Determine the (x, y) coordinate at the center of the cell enclosing the given text.  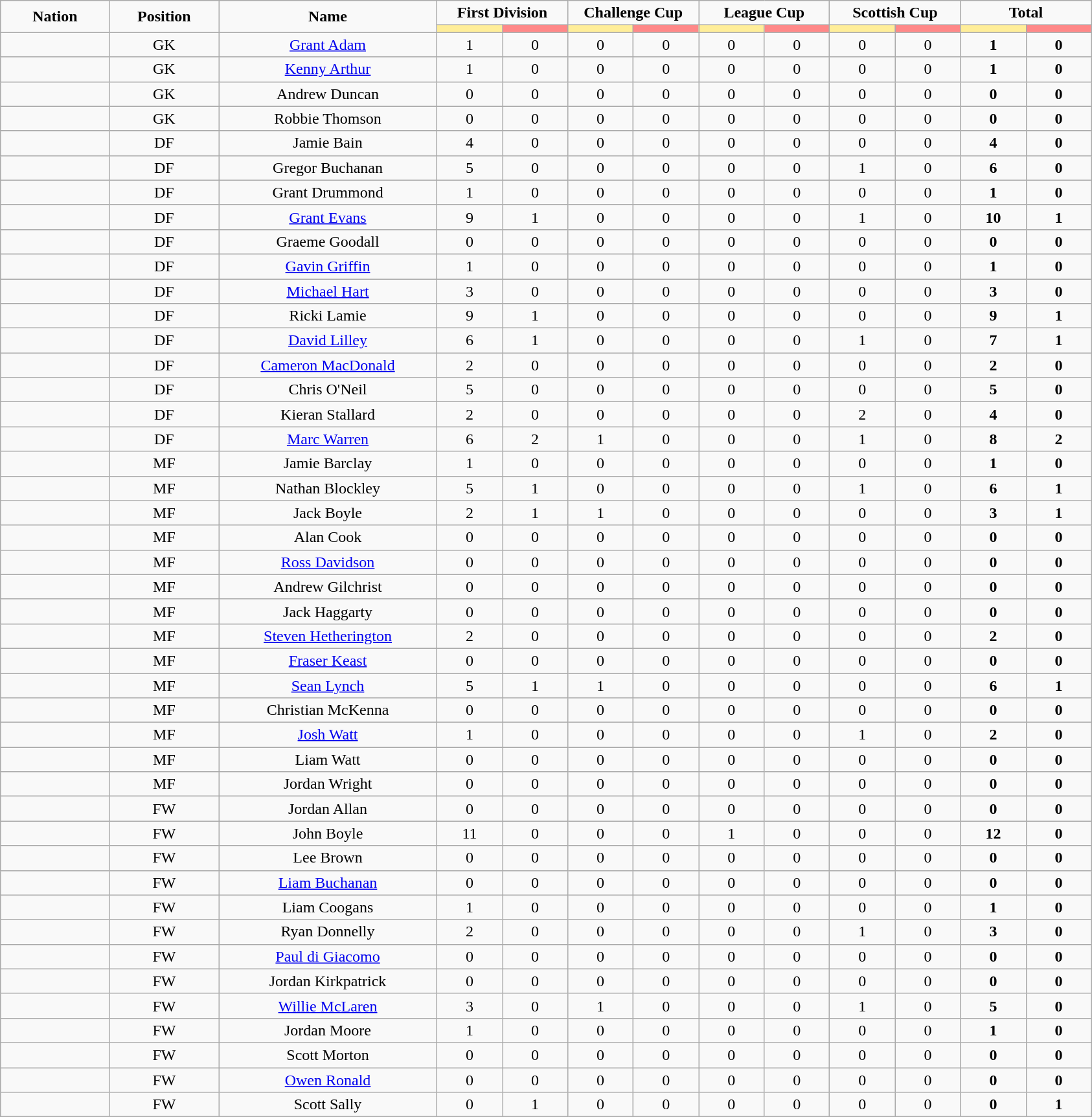
Gavin Griffin (328, 266)
Jordan Allan (328, 809)
Scottish Cup (895, 13)
Steven Hetherington (328, 636)
Ross Davidson (328, 562)
Cameron MacDonald (328, 365)
Andrew Gilchrist (328, 587)
Scott Morton (328, 1055)
Willie McLaren (328, 1006)
Alan Cook (328, 537)
10 (994, 217)
Nation (55, 17)
Josh Watt (328, 735)
Michael Hart (328, 291)
Graeme Goodall (328, 242)
Challenge Cup (633, 13)
Jamie Barclay (328, 464)
Sean Lynch (328, 686)
Gregor Buchanan (328, 168)
Jamie Bain (328, 143)
Fraser Keast (328, 660)
11 (469, 833)
Owen Ronald (328, 1079)
Name (328, 17)
Kenny Arthur (328, 69)
Christian McKenna (328, 710)
Jordan Moore (328, 1030)
Marc Warren (328, 439)
Jack Boyle (328, 513)
Liam Watt (328, 760)
Andrew Duncan (328, 94)
Liam Buchanan (328, 883)
First Division (502, 13)
Jordan Wright (328, 784)
Scott Sally (328, 1105)
Position (164, 17)
Grant Adam (328, 45)
12 (994, 833)
Jordan Kirkpatrick (328, 981)
Grant Evans (328, 217)
Jack Haggarty (328, 611)
Total (1026, 13)
7 (994, 341)
Nathan Blockley (328, 488)
Grant Drummond (328, 192)
Ryan Donnelly (328, 932)
Ricki Lamie (328, 316)
Chris O'Neil (328, 390)
League Cup (764, 13)
Paul di Giacomo (328, 956)
Robbie Thomson (328, 118)
8 (994, 439)
David Lilley (328, 341)
Kieran Stallard (328, 414)
John Boyle (328, 833)
Liam Coogans (328, 907)
Lee Brown (328, 858)
